Extract the [X, Y] coordinate from the center of the cell holding the provided text.  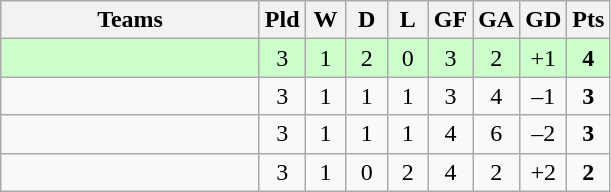
Pts [588, 20]
–1 [544, 96]
+1 [544, 58]
–2 [544, 134]
L [408, 20]
+2 [544, 172]
GA [496, 20]
GD [544, 20]
D [366, 20]
GF [450, 20]
Teams [130, 20]
Pld [282, 20]
W [326, 20]
6 [496, 134]
